Extract the (x, y) coordinate from the center of the cell holding the provided text.  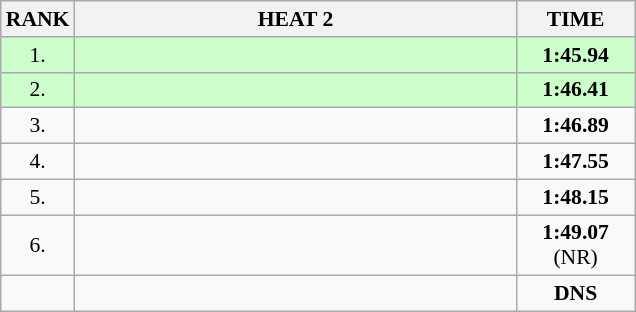
1:46.41 (576, 90)
TIME (576, 19)
DNS (576, 294)
1:45.94 (576, 55)
3. (38, 126)
1:47.55 (576, 162)
HEAT 2 (295, 19)
6. (38, 246)
1:48.15 (576, 197)
1:46.89 (576, 126)
4. (38, 162)
1:49.07 (NR) (576, 246)
5. (38, 197)
2. (38, 90)
RANK (38, 19)
1. (38, 55)
